Pinpoint the cell where the given text exists, returning its [X, Y] midpoint coordinate. 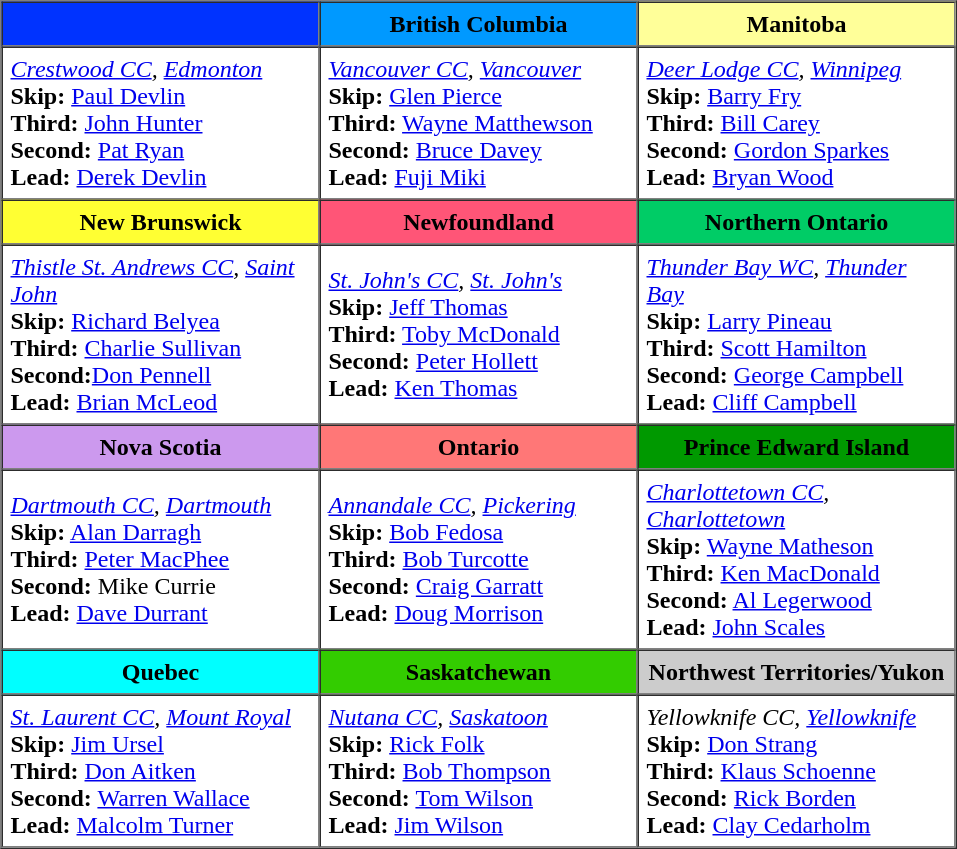
New Brunswick [161, 222]
Thunder Bay WC, Thunder BaySkip: Larry Pineau Third: Scott Hamilton Second: George Campbell Lead: Cliff Campbell [797, 334]
St. Laurent CC, Mount RoyalSkip: Jim Ursel Third: Don Aitken Second: Warren Wallace Lead: Malcolm Turner [161, 770]
Northern Ontario [797, 222]
Ontario [479, 446]
Charlottetown CC, CharlottetownSkip: Wayne Matheson Third: Ken MacDonald Second: Al Legerwood Lead: John Scales [797, 560]
Thistle St. Andrews CC, Saint JohnSkip: Richard Belyea Third: Charlie Sullivan Second:Don Pennell Lead: Brian McLeod [161, 334]
Newfoundland [479, 222]
Quebec [161, 672]
Nutana CC, SaskatoonSkip: Rick Folk Third: Bob Thompson Second: Tom Wilson Lead: Jim Wilson [479, 770]
Dartmouth CC, DartmouthSkip: Alan Darragh Third: Peter MacPhee Second: Mike Currie Lead: Dave Durrant [161, 560]
Vancouver CC, VancouverSkip: Glen Pierce Third: Wayne Matthewson Second: Bruce Davey Lead: Fuji Miki [479, 122]
Northwest Territories/Yukon [797, 672]
British Columbia [479, 24]
Saskatchewan [479, 672]
Deer Lodge CC, WinnipegSkip: Barry Fry Third: Bill Carey Second: Gordon Sparkes Lead: Bryan Wood [797, 122]
Nova Scotia [161, 446]
Prince Edward Island [797, 446]
Crestwood CC, EdmontonSkip: Paul Devlin Third: John Hunter Second: Pat Ryan Lead: Derek Devlin [161, 122]
Manitoba [797, 24]
St. John's CC, St. John'sSkip: Jeff Thomas Third: Toby McDonald Second: Peter Hollett Lead: Ken Thomas [479, 334]
Yellowknife CC, YellowknifeSkip: Don Strang Third: Klaus Schoenne Second: Rick Borden Lead: Clay Cedarholm [797, 770]
Annandale CC, PickeringSkip: Bob Fedosa Third: Bob Turcotte Second: Craig Garratt Lead: Doug Morrison [479, 560]
